Search for the cell housing the specified text and yield its (X, Y) center coordinate. 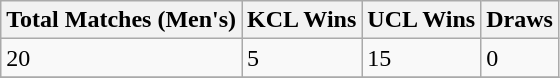
Draws (520, 20)
UCL Wins (422, 20)
20 (122, 58)
5 (302, 58)
KCL Wins (302, 20)
0 (520, 58)
Total Matches (Men's) (122, 20)
15 (422, 58)
